Find where the given text appears and provide that cell's center as (X, Y) coordinate. 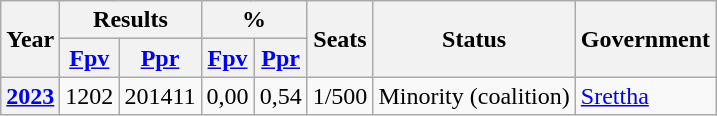
Seats (340, 39)
0,00 (228, 96)
Government (645, 39)
Srettha (645, 96)
Status (474, 39)
Minority (coalition) (474, 96)
0,54 (280, 96)
1/500 (340, 96)
2023 (30, 96)
% (254, 20)
Results (130, 20)
1202 (90, 96)
Year (30, 39)
201411 (160, 96)
